Extract the [x, y] coordinate from the center of the cell holding the provided text.  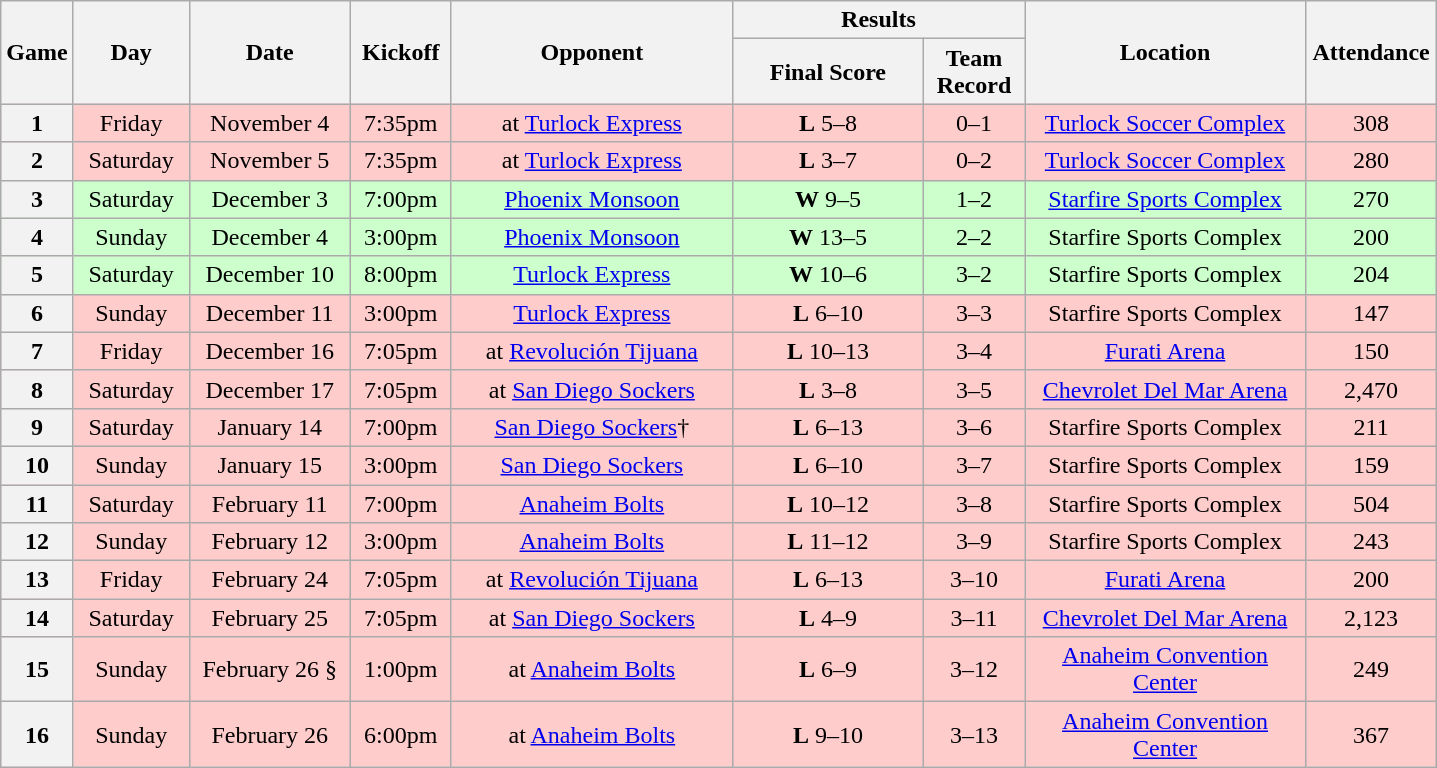
L 3–7 [828, 161]
3–10 [974, 580]
1:00pm [400, 670]
504 [1372, 503]
147 [1372, 313]
San Diego Sockers [592, 465]
February 12 [270, 542]
15 [37, 670]
Opponent [592, 52]
Attendance [1372, 52]
367 [1372, 734]
February 24 [270, 580]
Location [1164, 52]
L 3–8 [828, 389]
3–11 [974, 618]
San Diego Sockers† [592, 427]
L 11–12 [828, 542]
270 [1372, 199]
3–12 [974, 670]
Kickoff [400, 52]
February 26 [270, 734]
December 17 [270, 389]
1 [37, 123]
Team Record [974, 72]
December 3 [270, 199]
3–4 [974, 351]
December 11 [270, 313]
Date [270, 52]
Game [37, 52]
February 26 § [270, 670]
January 14 [270, 427]
February 11 [270, 503]
W 13–5 [828, 237]
2–2 [974, 237]
211 [1372, 427]
L 5–8 [828, 123]
December 4 [270, 237]
1–2 [974, 199]
9 [37, 427]
3–13 [974, 734]
L 10–13 [828, 351]
14 [37, 618]
3–5 [974, 389]
L 6–9 [828, 670]
2 [37, 161]
3–3 [974, 313]
December 10 [270, 275]
November 5 [270, 161]
2,123 [1372, 618]
4 [37, 237]
L 4–9 [828, 618]
150 [1372, 351]
13 [37, 580]
159 [1372, 465]
5 [37, 275]
0–2 [974, 161]
6 [37, 313]
February 25 [270, 618]
3–2 [974, 275]
6:00pm [400, 734]
L 9–10 [828, 734]
Final Score [828, 72]
204 [1372, 275]
280 [1372, 161]
January 15 [270, 465]
Day [131, 52]
L 10–12 [828, 503]
249 [1372, 670]
3–9 [974, 542]
243 [1372, 542]
December 16 [270, 351]
8:00pm [400, 275]
3–7 [974, 465]
12 [37, 542]
11 [37, 503]
November 4 [270, 123]
308 [1372, 123]
3–8 [974, 503]
0–1 [974, 123]
7 [37, 351]
10 [37, 465]
16 [37, 734]
8 [37, 389]
3–6 [974, 427]
2,470 [1372, 389]
W 9–5 [828, 199]
Results [878, 20]
3 [37, 199]
W 10–6 [828, 275]
